Find where the given text appears and provide that cell's center as (x, y) coordinate. 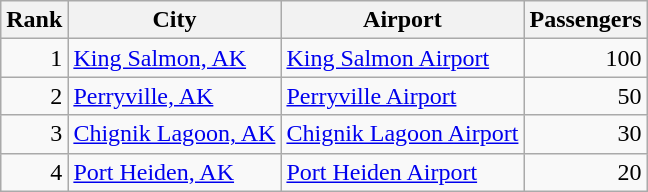
Airport (402, 20)
3 (34, 134)
City (174, 20)
Chignik Lagoon Airport (402, 134)
Rank (34, 20)
1 (34, 58)
Perryville, AK (174, 96)
Port Heiden, AK (174, 172)
50 (586, 96)
4 (34, 172)
30 (586, 134)
Port Heiden Airport (402, 172)
King Salmon, AK (174, 58)
100 (586, 58)
20 (586, 172)
Chignik Lagoon, AK (174, 134)
Passengers (586, 20)
2 (34, 96)
King Salmon Airport (402, 58)
Perryville Airport (402, 96)
